Identify which cell holds the provided text, then report its (X, Y) central coordinate. 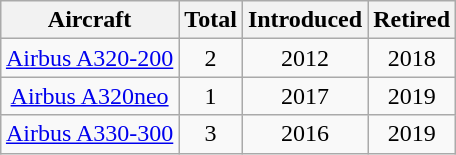
2018 (412, 58)
2016 (304, 134)
1 (211, 96)
Retired (412, 20)
Airbus A330-300 (89, 134)
2 (211, 58)
2017 (304, 96)
Introduced (304, 20)
Airbus A320-200 (89, 58)
3 (211, 134)
Airbus A320neo (89, 96)
Total (211, 20)
2012 (304, 58)
Aircraft (89, 20)
